Search for the cell housing the specified text and yield its (X, Y) center coordinate. 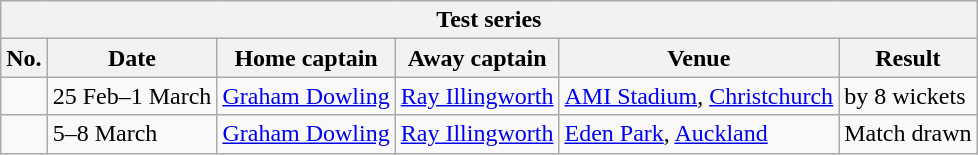
5–8 March (132, 134)
Match drawn (908, 134)
Venue (699, 58)
Date (132, 58)
No. (24, 58)
Eden Park, Auckland (699, 134)
25 Feb–1 March (132, 96)
AMI Stadium, Christchurch (699, 96)
Home captain (306, 58)
Result (908, 58)
Away captain (477, 58)
Test series (489, 20)
by 8 wickets (908, 96)
